Determine the (x, y) coordinate at the center of the cell enclosing the given text.  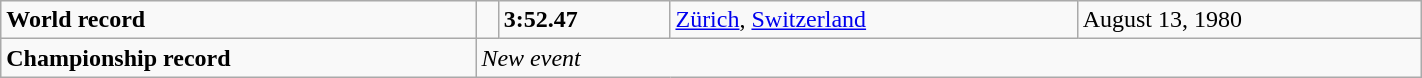
World record (238, 20)
Championship record (238, 58)
Zürich, Switzerland (874, 20)
August 13, 1980 (1249, 20)
New event (948, 58)
3:52.47 (584, 20)
